Return (X, Y) of the center of cell containing provided text 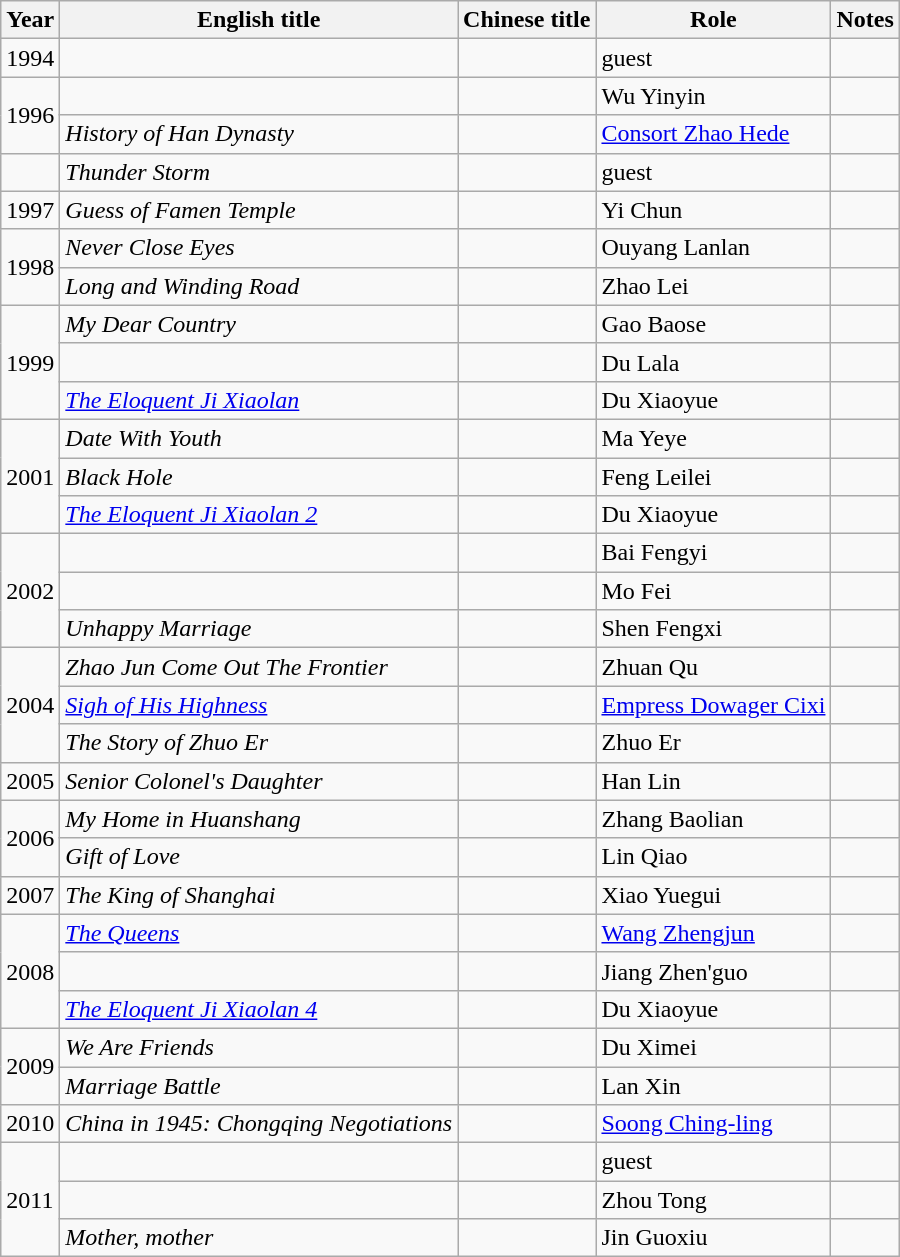
The King of Shanghai (259, 895)
2006 (30, 838)
Role (714, 20)
Guess of Famen Temple (259, 210)
We Are Friends (259, 1047)
Empress Dowager Cixi (714, 705)
Zhang Baolian (714, 819)
Soong Ching-ling (714, 1124)
2011 (30, 1200)
Never Close Eyes (259, 248)
Lin Qiao (714, 857)
Year (30, 20)
Ma Yeye (714, 438)
Gao Baose (714, 324)
Lan Xin (714, 1085)
The Story of Zhuo Er (259, 743)
Zhuo Er (714, 743)
Wang Zhengjun (714, 933)
The Eloquent Ji Xiaolan 2 (259, 515)
Ouyang Lanlan (714, 248)
The Eloquent Ji Xiaolan (259, 400)
Gift of Love (259, 857)
Yi Chun (714, 210)
Feng Leilei (714, 477)
The Queens (259, 933)
Chinese title (527, 20)
2002 (30, 591)
Bai Fengyi (714, 553)
Zhuan Qu (714, 667)
Jin Guoxiu (714, 1238)
Du Lala (714, 362)
2004 (30, 705)
Thunder Storm (259, 172)
My Home in Huanshang (259, 819)
Consort Zhao Hede (714, 134)
Zhao Jun Come Out The Frontier (259, 667)
1994 (30, 58)
Unhappy Marriage (259, 629)
Zhao Lei (714, 286)
2001 (30, 476)
1997 (30, 210)
2005 (30, 781)
Date With Youth (259, 438)
China in 1945: Chongqing Negotiations (259, 1124)
Zhou Tong (714, 1200)
1998 (30, 267)
2010 (30, 1124)
Mother, mother (259, 1238)
Sigh of His Highness (259, 705)
Long and Winding Road (259, 286)
2009 (30, 1066)
Han Lin (714, 781)
Black Hole (259, 477)
My Dear Country (259, 324)
Du Ximei (714, 1047)
Wu Yinyin (714, 96)
1996 (30, 115)
History of Han Dynasty (259, 134)
Xiao Yuegui (714, 895)
The Eloquent Ji Xiaolan 4 (259, 1009)
2007 (30, 895)
1999 (30, 362)
Senior Colonel's Daughter (259, 781)
English title (259, 20)
Shen Fengxi (714, 629)
Marriage Battle (259, 1085)
2008 (30, 971)
Jiang Zhen'guo (714, 971)
Mo Fei (714, 591)
Notes (865, 20)
